Pinpoint the cell where the given text exists, returning its (X, Y) midpoint coordinate. 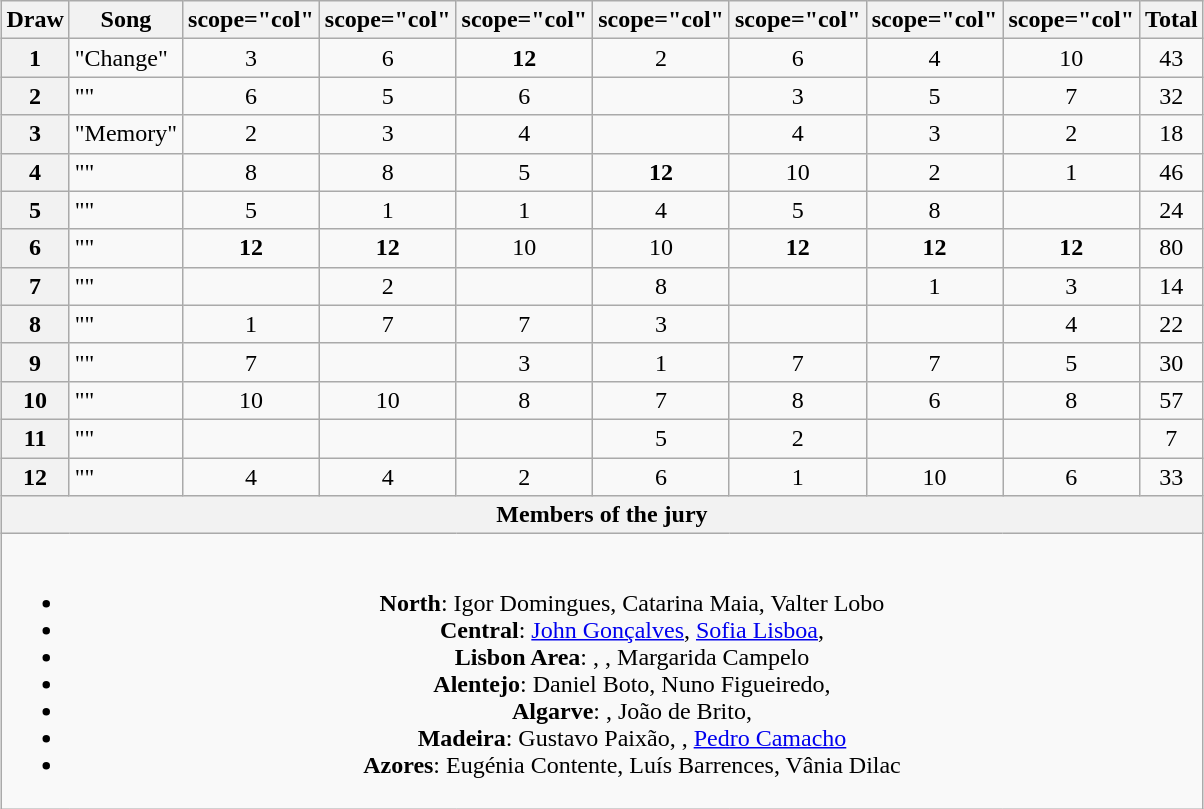
"Memory" (126, 134)
Members of the jury (602, 515)
30 (1172, 362)
9 (35, 362)
33 (1172, 477)
32 (1172, 96)
46 (1172, 172)
22 (1172, 324)
11 (35, 438)
Song (126, 20)
Draw (35, 20)
Total (1172, 20)
14 (1172, 286)
80 (1172, 248)
"Change" (126, 58)
57 (1172, 400)
43 (1172, 58)
18 (1172, 134)
24 (1172, 210)
